Provide the [X, Y] coordinate of the cell's center where the given text is located.  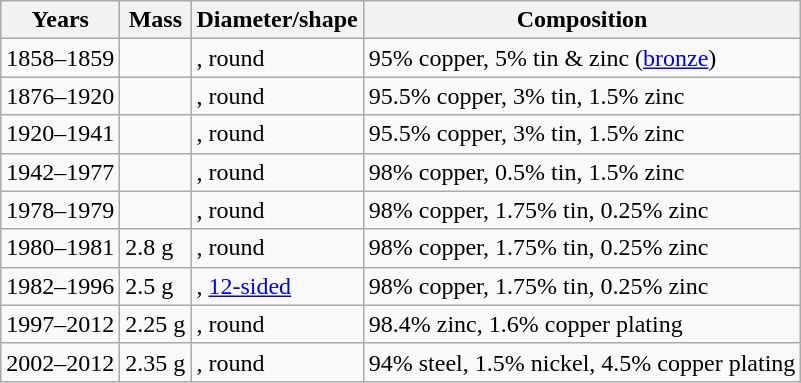
, 12-sided [277, 286]
94% steel, 1.5% nickel, 4.5% copper plating [582, 362]
Diameter/shape [277, 20]
1980–1981 [60, 248]
1876–1920 [60, 96]
Composition [582, 20]
95% copper, 5% tin & zinc (bronze) [582, 58]
Years [60, 20]
1978–1979 [60, 210]
2.8 g [156, 248]
2002–2012 [60, 362]
1982–1996 [60, 286]
Mass [156, 20]
1942–1977 [60, 172]
98% copper, 0.5% tin, 1.5% zinc [582, 172]
98.4% zinc, 1.6% copper plating [582, 324]
1858–1859 [60, 58]
1997–2012 [60, 324]
1920–1941 [60, 134]
2.25 g [156, 324]
2.35 g [156, 362]
2.5 g [156, 286]
